Search for the cell housing the specified text and yield its [X, Y] center coordinate. 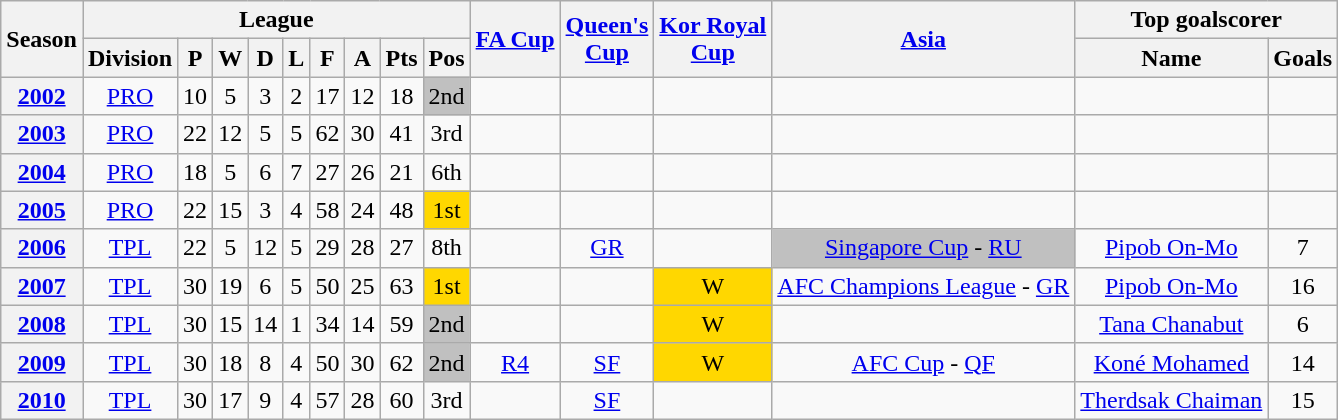
2002 [42, 96]
League [276, 20]
Singapore Cup - RU [924, 248]
2003 [42, 134]
F [328, 58]
21 [402, 172]
Season [42, 39]
Queen'sCup [607, 39]
2009 [42, 362]
25 [362, 286]
AFC Champions League - GR [924, 286]
R4 [515, 362]
L [296, 58]
10 [196, 96]
AFC Cup - QF [924, 362]
29 [328, 248]
Therdsak Chaiman [1172, 400]
1 [296, 324]
6th [446, 172]
34 [328, 324]
48 [402, 210]
Goals [1303, 58]
2008 [42, 324]
2 [296, 96]
57 [328, 400]
2005 [42, 210]
Kor RoyalCup [713, 39]
Division [130, 58]
Pos [446, 58]
58 [328, 210]
59 [402, 324]
Koné Mohamed [1172, 362]
2004 [42, 172]
8th [446, 248]
Pts [402, 58]
D [266, 58]
2007 [42, 286]
60 [402, 400]
2010 [42, 400]
A [362, 58]
Tana Chanabut [1172, 324]
FA Cup [515, 39]
41 [402, 134]
8 [266, 362]
63 [402, 286]
2006 [42, 248]
16 [1303, 286]
Name [1172, 58]
P [196, 58]
9 [266, 400]
26 [362, 172]
Top goalscorer [1206, 20]
Asia [924, 39]
24 [362, 210]
GR [607, 248]
19 [230, 286]
